From the cell containing the given text, extract its center point as [X, Y] coordinate. 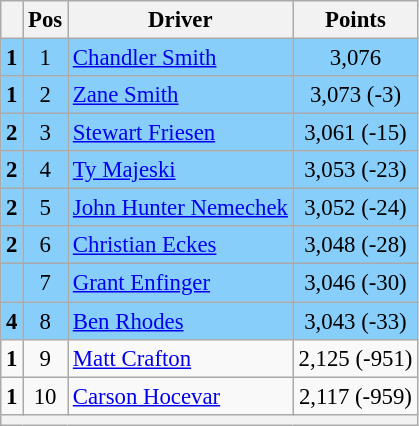
2,125 (-951) [355, 358]
2,117 (-959) [355, 396]
Stewart Friesen [181, 133]
6 [46, 245]
3,043 (-33) [355, 321]
Christian Eckes [181, 245]
3,046 (-30) [355, 283]
3,048 (-28) [355, 245]
Points [355, 20]
Grant Enfinger [181, 283]
Chandler Smith [181, 58]
Matt Crafton [181, 358]
Pos [46, 20]
Ty Majeski [181, 170]
9 [46, 358]
8 [46, 321]
3,053 (-23) [355, 170]
Driver [181, 20]
3,052 (-24) [355, 208]
10 [46, 396]
5 [46, 208]
3,076 [355, 58]
3,061 (-15) [355, 133]
3,073 (-3) [355, 95]
7 [46, 283]
3 [46, 133]
Carson Hocevar [181, 396]
Zane Smith [181, 95]
John Hunter Nemechek [181, 208]
Ben Rhodes [181, 321]
